Identify which cell holds the provided text, then report its (X, Y) central coordinate. 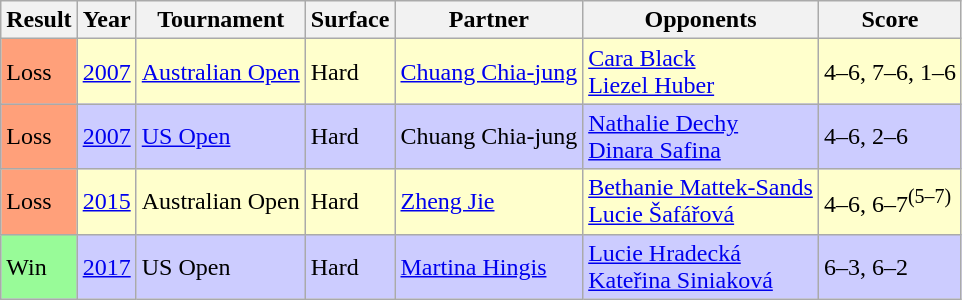
2017 (106, 266)
Lucie Hradecká Kateřina Siniaková (701, 266)
Win (39, 266)
Zheng Jie (489, 202)
Bethanie Mattek-Sands Lucie Šafářová (701, 202)
2015 (106, 202)
6–3, 6–2 (890, 266)
Martina Hingis (489, 266)
Surface (350, 20)
4–6, 6–7(5–7) (890, 202)
Opponents (701, 20)
Cara Black Liezel Huber (701, 72)
Tournament (220, 20)
Year (106, 20)
Nathalie Dechy Dinara Safina (701, 136)
Result (39, 20)
Partner (489, 20)
4–6, 2–6 (890, 136)
4–6, 7–6, 1–6 (890, 72)
Score (890, 20)
